From the cell containing the given text, extract its center point as (x, y) coordinate. 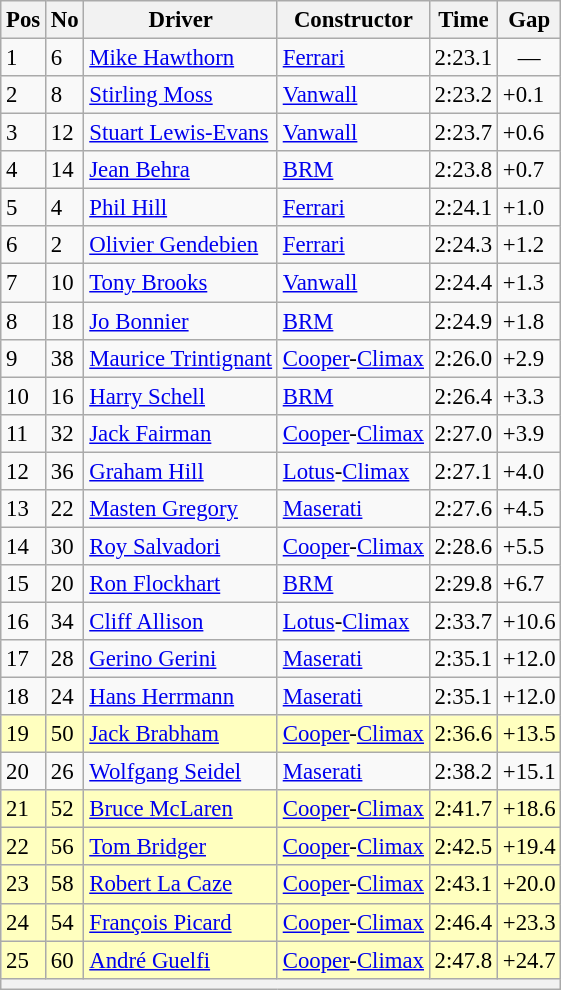
34 (65, 621)
Cliff Allison (180, 621)
2:26.4 (463, 396)
— (530, 58)
9 (24, 358)
Ron Flockhart (180, 584)
3 (24, 133)
+3.9 (530, 433)
+6.7 (530, 584)
2:27.6 (463, 509)
Tom Bridger (180, 847)
26 (65, 772)
7 (24, 283)
+5.5 (530, 546)
13 (24, 509)
28 (65, 659)
2:27.1 (463, 471)
Roy Salvadori (180, 546)
Phil Hill (180, 208)
+23.3 (530, 922)
2:36.6 (463, 734)
+24.7 (530, 960)
Driver (180, 20)
Tony Brooks (180, 283)
2:23.7 (463, 133)
52 (65, 809)
+20.0 (530, 885)
+10.6 (530, 621)
50 (65, 734)
+0.6 (530, 133)
2:29.8 (463, 584)
Stirling Moss (180, 95)
2:23.1 (463, 58)
Gerino Gerini (180, 659)
André Guelfi (180, 960)
+18.6 (530, 809)
38 (65, 358)
2:24.4 (463, 283)
Wolfgang Seidel (180, 772)
+1.2 (530, 245)
11 (24, 433)
60 (65, 960)
23 (24, 885)
2:27.0 (463, 433)
Bruce McLaren (180, 809)
58 (65, 885)
Gap (530, 20)
21 (24, 809)
54 (65, 922)
+13.5 (530, 734)
2:33.7 (463, 621)
2:47.8 (463, 960)
Jean Behra (180, 170)
25 (24, 960)
+2.9 (530, 358)
Hans Herrmann (180, 697)
2:23.2 (463, 95)
56 (65, 847)
2:46.4 (463, 922)
+1.0 (530, 208)
2:23.8 (463, 170)
Constructor (353, 20)
+19.4 (530, 847)
32 (65, 433)
Jo Bonnier (180, 321)
36 (65, 471)
Pos (24, 20)
1 (24, 58)
2:41.7 (463, 809)
Time (463, 20)
Graham Hill (180, 471)
+0.1 (530, 95)
5 (24, 208)
+1.8 (530, 321)
Mike Hawthorn (180, 58)
15 (24, 584)
Maurice Trintignant (180, 358)
2:24.1 (463, 208)
François Picard (180, 922)
No (65, 20)
Robert La Caze (180, 885)
2:26.0 (463, 358)
Harry Schell (180, 396)
Olivier Gendebien (180, 245)
30 (65, 546)
2:38.2 (463, 772)
Jack Brabham (180, 734)
+1.3 (530, 283)
+4.5 (530, 509)
2:24.3 (463, 245)
+3.3 (530, 396)
19 (24, 734)
Jack Fairman (180, 433)
2:43.1 (463, 885)
+0.7 (530, 170)
17 (24, 659)
2:28.6 (463, 546)
2:24.9 (463, 321)
Masten Gregory (180, 509)
Stuart Lewis-Evans (180, 133)
+15.1 (530, 772)
+4.0 (530, 471)
2:42.5 (463, 847)
